Provide the (x, y) coordinate of the cell's center where the given text is located.  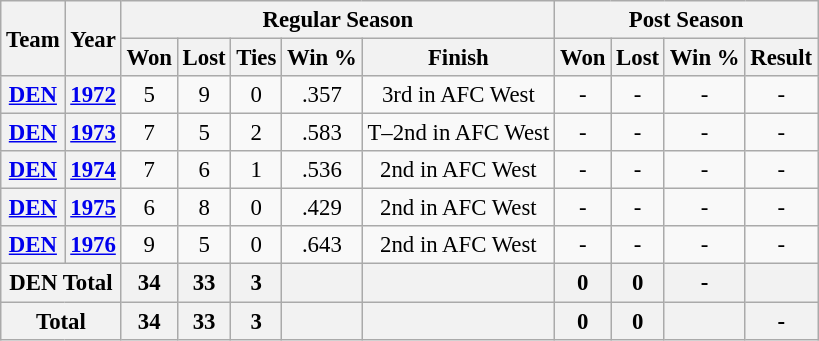
Result (782, 58)
.429 (322, 208)
2 (256, 133)
.583 (322, 133)
Finish (458, 58)
T–2nd in AFC West (458, 133)
DEN Total (61, 283)
1973 (93, 133)
1976 (93, 245)
1974 (93, 170)
Regular Season (338, 20)
.643 (322, 245)
Team (33, 38)
Total (61, 321)
8 (204, 208)
Year (93, 38)
3rd in AFC West (458, 95)
.357 (322, 95)
1975 (93, 208)
.536 (322, 170)
1 (256, 170)
Post Season (686, 20)
Ties (256, 58)
1972 (93, 95)
